Find where the given text appears and provide that cell's center as (X, Y) coordinate. 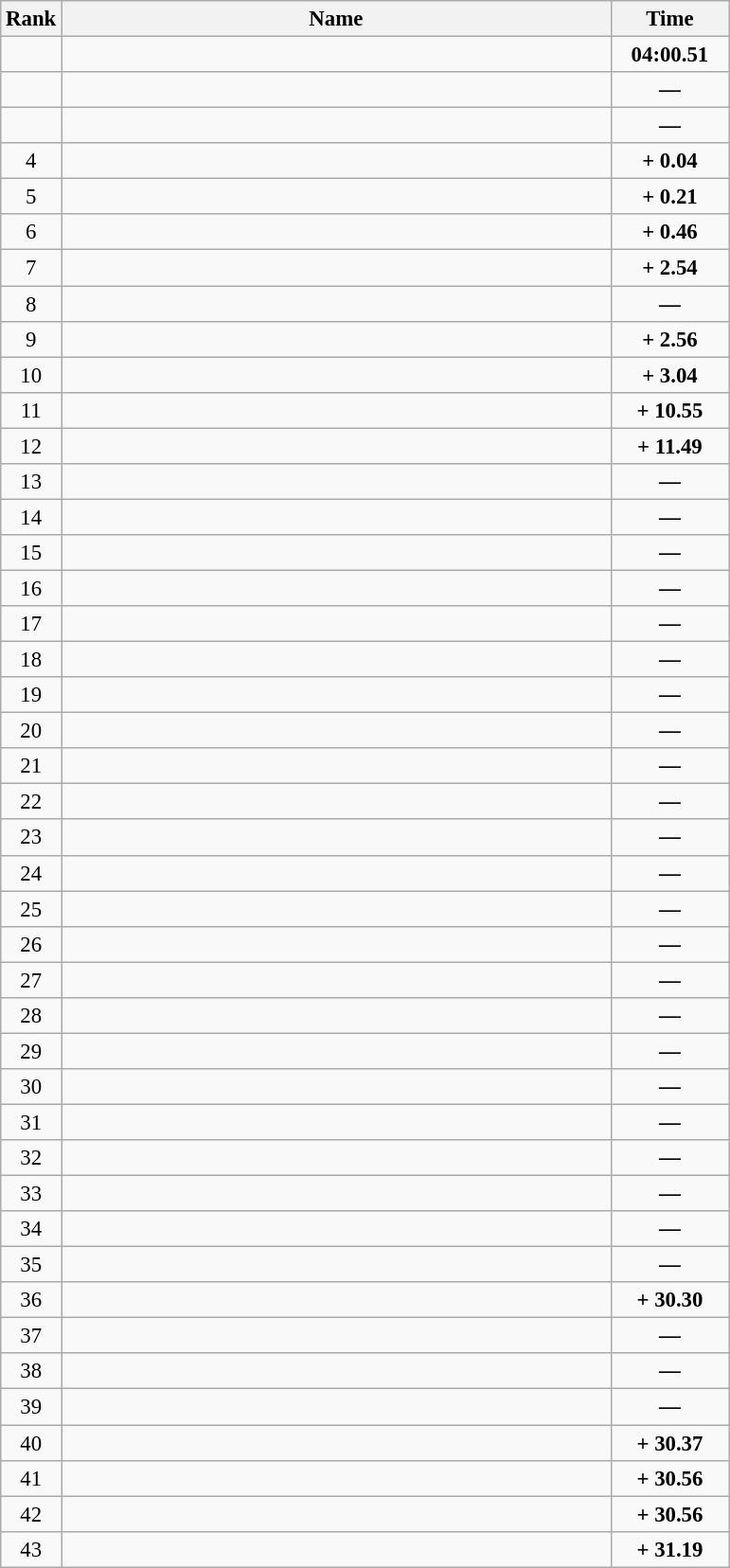
15 (31, 553)
+ 2.54 (670, 268)
Rank (31, 19)
19 (31, 695)
33 (31, 1194)
38 (31, 1372)
8 (31, 304)
+ 10.55 (670, 410)
18 (31, 660)
40 (31, 1443)
36 (31, 1300)
+ 31.19 (670, 1549)
30 (31, 1087)
16 (31, 588)
+ 30.30 (670, 1300)
04:00.51 (670, 55)
27 (31, 980)
12 (31, 446)
10 (31, 375)
32 (31, 1158)
6 (31, 232)
26 (31, 944)
7 (31, 268)
23 (31, 838)
4 (31, 161)
39 (31, 1407)
+ 0.21 (670, 197)
35 (31, 1265)
31 (31, 1122)
28 (31, 1016)
+ 30.37 (670, 1443)
Name (337, 19)
34 (31, 1229)
+ 0.46 (670, 232)
22 (31, 802)
11 (31, 410)
21 (31, 766)
5 (31, 197)
43 (31, 1549)
Time (670, 19)
29 (31, 1051)
+ 3.04 (670, 375)
17 (31, 624)
25 (31, 909)
+ 0.04 (670, 161)
+ 11.49 (670, 446)
42 (31, 1514)
37 (31, 1336)
41 (31, 1478)
14 (31, 517)
+ 2.56 (670, 339)
9 (31, 339)
13 (31, 482)
24 (31, 873)
20 (31, 731)
